Pinpoint the cell where the given text exists, returning its [X, Y] midpoint coordinate. 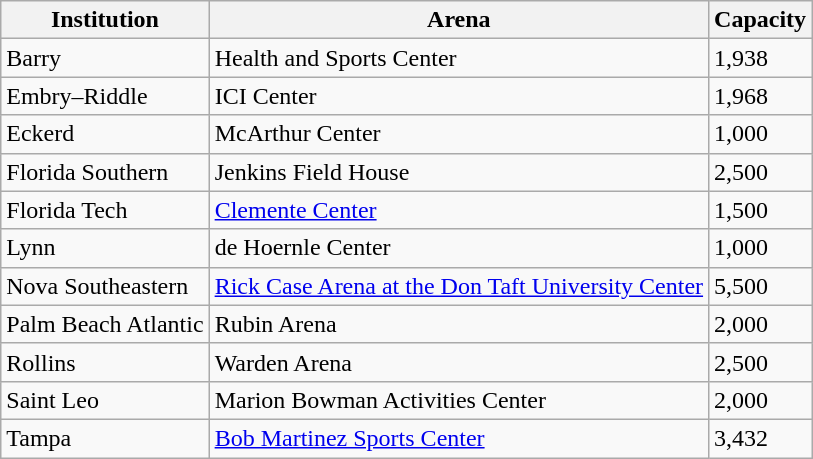
Barry [105, 58]
Florida Southern [105, 172]
Palm Beach Atlantic [105, 324]
Marion Bowman Activities Center [458, 400]
Capacity [760, 20]
Clemente Center [458, 210]
Rubin Arena [458, 324]
Florida Tech [105, 210]
3,432 [760, 438]
1,938 [760, 58]
McArthur Center [458, 134]
ICI Center [458, 96]
Lynn [105, 248]
Jenkins Field House [458, 172]
5,500 [760, 286]
Bob Martinez Sports Center [458, 438]
Health and Sports Center [458, 58]
Arena [458, 20]
Tampa [105, 438]
1,500 [760, 210]
Warden Arena [458, 362]
Saint Leo [105, 400]
Institution [105, 20]
Rollins [105, 362]
Eckerd [105, 134]
Rick Case Arena at the Don Taft University Center [458, 286]
1,968 [760, 96]
de Hoernle Center [458, 248]
Embry–Riddle [105, 96]
Nova Southeastern [105, 286]
